Scan for the cell matching the given text and deliver its (x, y) coordinate at center. 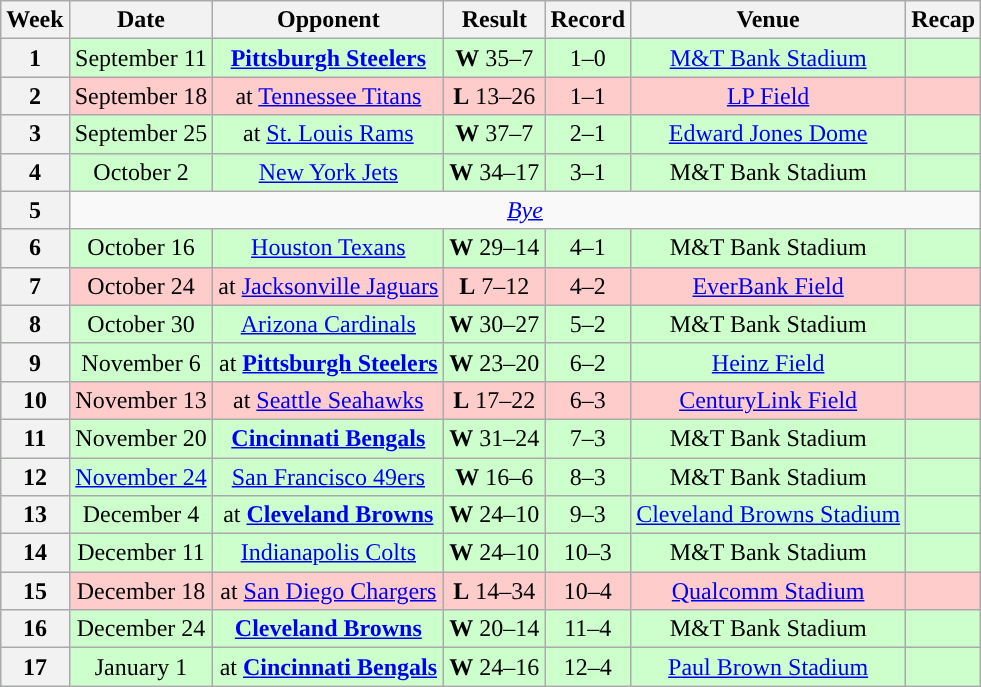
December 24 (141, 629)
New York Jets (328, 172)
September 11 (141, 58)
10 (35, 400)
7–3 (588, 438)
October 16 (141, 248)
8 (35, 324)
January 1 (141, 667)
November 6 (141, 362)
10–3 (588, 553)
1–1 (588, 96)
Cincinnati Bengals (328, 438)
W 20–14 (494, 629)
L 7–12 (494, 286)
EverBank Field (768, 286)
October 30 (141, 324)
Houston Texans (328, 248)
at San Diego Chargers (328, 591)
San Francisco 49ers (328, 477)
November 24 (141, 477)
6–2 (588, 362)
3–1 (588, 172)
at Cleveland Browns (328, 515)
W 35–7 (494, 58)
Cleveland Browns (328, 629)
at Cincinnati Bengals (328, 667)
Venue (768, 20)
17 (35, 667)
10–4 (588, 591)
Opponent (328, 20)
October 2 (141, 172)
L 13–26 (494, 96)
6 (35, 248)
16 (35, 629)
6–3 (588, 400)
L 14–34 (494, 591)
October 24 (141, 286)
Indianapolis Colts (328, 553)
at Pittsburgh Steelers (328, 362)
2–1 (588, 134)
8–3 (588, 477)
4–1 (588, 248)
14 (35, 553)
CenturyLink Field (768, 400)
at Jacksonville Jaguars (328, 286)
at St. Louis Rams (328, 134)
Recap (944, 20)
5–2 (588, 324)
11–4 (588, 629)
Paul Brown Stadium (768, 667)
1–0 (588, 58)
Date (141, 20)
W 34–17 (494, 172)
1 (35, 58)
Cleveland Browns Stadium (768, 515)
2 (35, 96)
11 (35, 438)
at Seattle Seahawks (328, 400)
4 (35, 172)
December 18 (141, 591)
at Tennessee Titans (328, 96)
9 (35, 362)
9–3 (588, 515)
12 (35, 477)
Heinz Field (768, 362)
December 11 (141, 553)
Bye (525, 210)
12–4 (588, 667)
November 20 (141, 438)
W 24–16 (494, 667)
W 23–20 (494, 362)
7 (35, 286)
Week (35, 20)
Arizona Cardinals (328, 324)
September 18 (141, 96)
W 30–27 (494, 324)
Record (588, 20)
15 (35, 591)
November 13 (141, 400)
4–2 (588, 286)
Edward Jones Dome (768, 134)
September 25 (141, 134)
Pittsburgh Steelers (328, 58)
W 29–14 (494, 248)
5 (35, 210)
December 4 (141, 515)
LP Field (768, 96)
W 16–6 (494, 477)
W 37–7 (494, 134)
L 17–22 (494, 400)
W 31–24 (494, 438)
Result (494, 20)
3 (35, 134)
Qualcomm Stadium (768, 591)
13 (35, 515)
